For the text-containing cell, return its midpoint in [x, y] coordinate format. 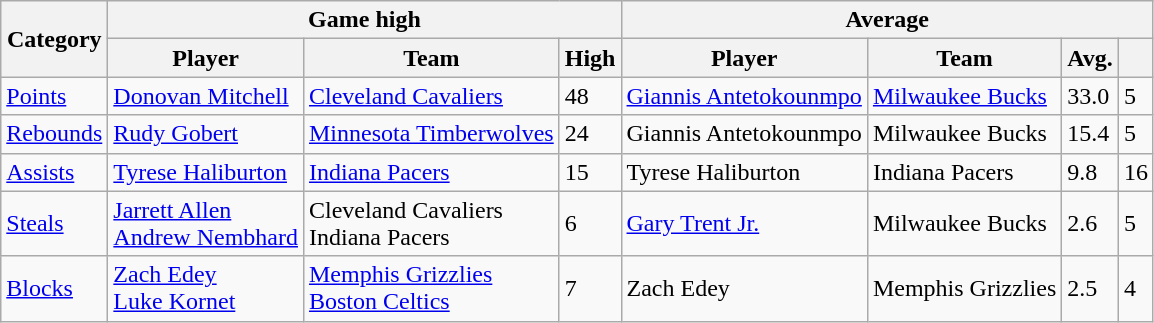
Memphis Grizzlies [964, 288]
16 [1136, 172]
Gary Trent Jr. [744, 224]
Game high [364, 20]
9.8 [1090, 172]
4 [1136, 288]
15 [590, 172]
Rudy Gobert [206, 134]
Category [54, 39]
Avg. [1090, 58]
Jarrett AllenAndrew Nembhard [206, 224]
6 [590, 224]
Memphis GrizzliesBoston Celtics [431, 288]
Donovan Mitchell [206, 96]
33.0 [1090, 96]
Blocks [54, 288]
Rebounds [54, 134]
Steals [54, 224]
High [590, 58]
24 [590, 134]
Cleveland Cavaliers [431, 96]
7 [590, 288]
Average [887, 20]
Cleveland CavaliersIndiana Pacers [431, 224]
2.6 [1090, 224]
Minnesota Timberwolves [431, 134]
Assists [54, 172]
Zach EdeyLuke Kornet [206, 288]
2.5 [1090, 288]
Zach Edey [744, 288]
15.4 [1090, 134]
48 [590, 96]
Points [54, 96]
